From the cell containing the given text, extract its center point as (x, y) coordinate. 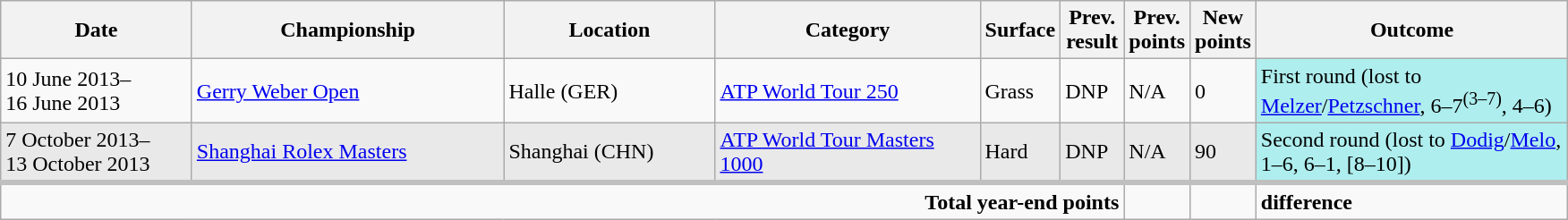
Prev. points (1157, 30)
0 (1223, 91)
Surface (1020, 30)
Second round (lost to Dodig/Melo, 1–6, 6–1, [8–10]) (1412, 152)
Date (97, 30)
Championship (347, 30)
Shanghai Rolex Masters (347, 152)
Total year-end points (562, 201)
10 June 2013–16 June 2013 (97, 91)
Shanghai (CHN) (609, 152)
Prev. result (1092, 30)
Location (609, 30)
7 October 2013–13 October 2013 (97, 152)
ATP World Tour Masters 1000 (848, 152)
Category (848, 30)
Outcome (1412, 30)
difference (1412, 201)
Gerry Weber Open (347, 91)
Grass (1020, 91)
Halle (GER) (609, 91)
ATP World Tour 250 (848, 91)
90 (1223, 152)
First round (lost to Melzer/Petzschner, 6–7(3–7), 4–6) (1412, 91)
New points (1223, 30)
Hard (1020, 152)
